Return the (X, Y) coordinate for the center point of the cell that contains the specified text.  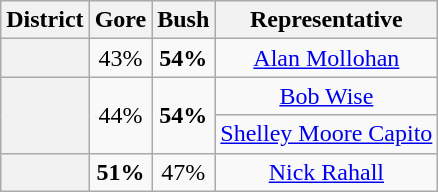
51% (120, 172)
47% (184, 172)
Nick Rahall (326, 172)
43% (120, 58)
Bush (184, 20)
Alan Mollohan (326, 58)
44% (120, 115)
Shelley Moore Capito (326, 134)
Representative (326, 20)
District (45, 20)
Bob Wise (326, 96)
Gore (120, 20)
